Detect which cell encompasses the target text, then output its [x, y] center coordinate. 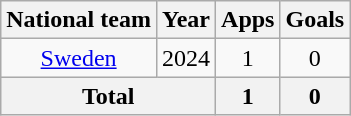
Goals [315, 20]
Year [186, 20]
Apps [248, 20]
National team [79, 20]
Total [108, 96]
2024 [186, 58]
Sweden [79, 58]
